Provide the (X, Y) coordinate of the cell's center where the given text is located.  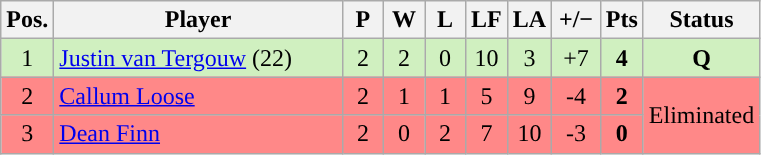
LA (529, 20)
Eliminated (701, 115)
L (444, 20)
+/− (576, 20)
+7 (576, 58)
Player (198, 20)
Pos. (28, 20)
W (404, 20)
P (362, 20)
Pts (622, 20)
Callum Loose (198, 96)
-3 (576, 134)
Q (701, 58)
7 (487, 134)
Status (701, 20)
LF (487, 20)
Dean Finn (198, 134)
Justin van Tergouw (22) (198, 58)
5 (487, 96)
-4 (576, 96)
4 (622, 58)
9 (529, 96)
